From the cell containing the given text, extract its center point as (x, y) coordinate. 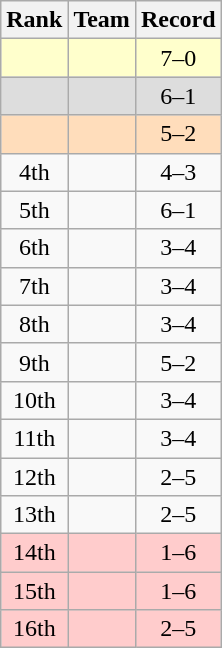
5th (34, 210)
4th (34, 172)
6th (34, 248)
11th (34, 438)
4–3 (178, 172)
12th (34, 477)
Record (178, 20)
8th (34, 324)
Team (102, 20)
15th (34, 591)
7–0 (178, 58)
13th (34, 515)
Rank (34, 20)
7th (34, 286)
14th (34, 553)
9th (34, 362)
16th (34, 629)
10th (34, 400)
